Return the [X, Y] coordinate for the center point of the cell that contains the specified text.  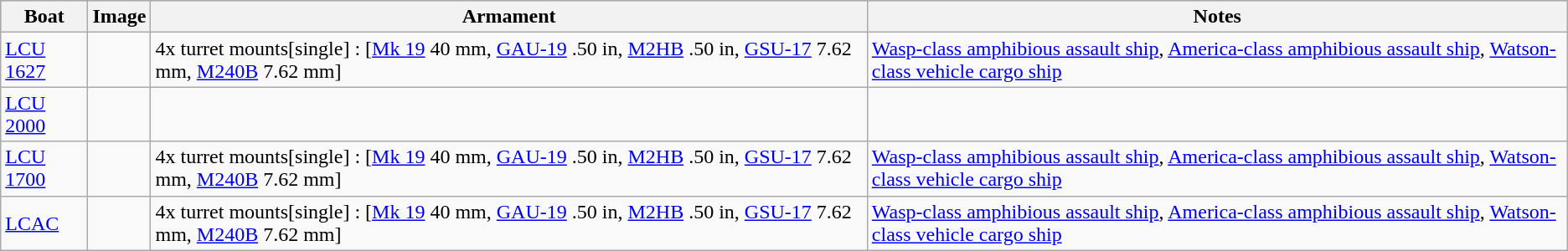
Notes [1217, 17]
Image [119, 17]
LCAC [44, 223]
LCU 2000 [44, 114]
LCU 1627 [44, 60]
Boat [44, 17]
LCU 1700 [44, 169]
Armament [509, 17]
